Provide the [x, y] coordinate of the cell's center where the given text is located.  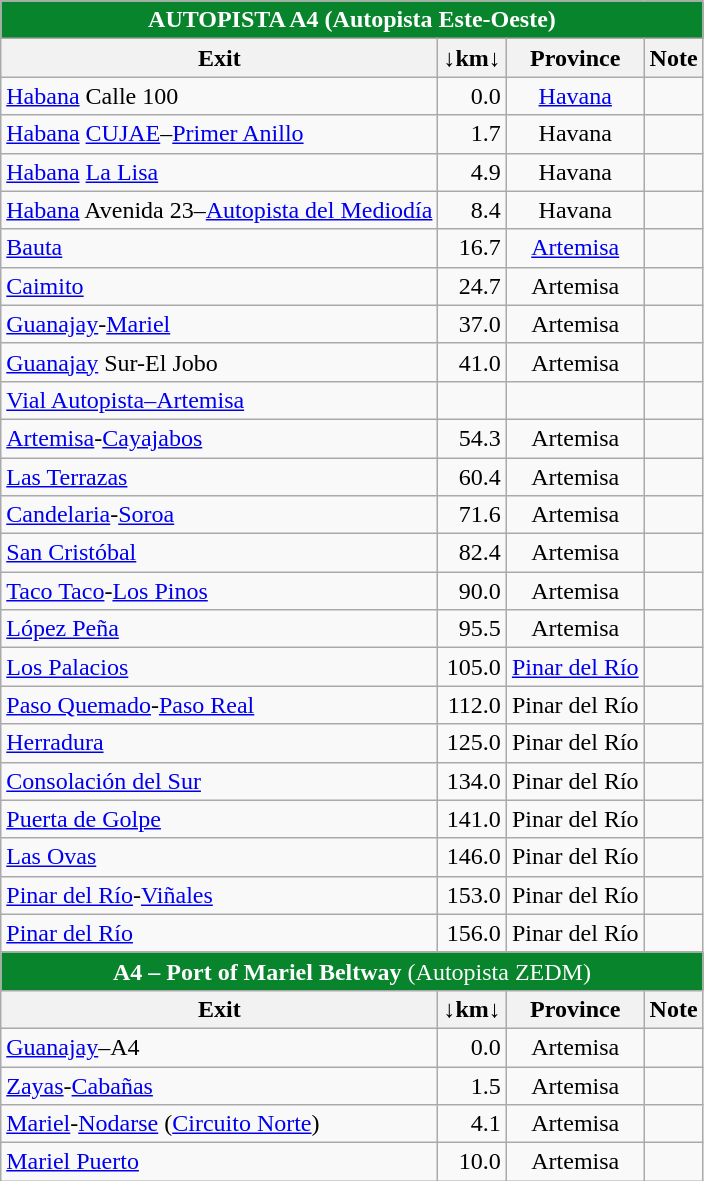
82.4 [472, 553]
Habana CUJAE–Primer Anillo [220, 134]
41.0 [472, 362]
141.0 [472, 819]
Candelaria-Soroa [220, 515]
Guanajay–A4 [220, 1047]
37.0 [472, 324]
Guanajay-Mariel [220, 324]
Las Ovas [220, 857]
AUTOPISTA A4 (Autopista Este-Oeste) [352, 20]
Habana Avenida 23–Autopista del Mediodía [220, 210]
125.0 [472, 743]
153.0 [472, 895]
Los Palacios [220, 667]
Bauta [220, 248]
A4 – Port of Mariel Beltway (Autopista ZEDM) [352, 971]
54.3 [472, 438]
Pinar del Río-Viñales [220, 895]
Caimito [220, 286]
San Cristóbal [220, 553]
Habana La Lisa [220, 172]
105.0 [472, 667]
Consolación del Sur [220, 781]
Guanajay Sur-El Jobo [220, 362]
Paso Quemado-Paso Real [220, 705]
Mariel-Nodarse (Circuito Norte) [220, 1124]
1.7 [472, 134]
Las Terrazas [220, 477]
71.6 [472, 515]
134.0 [472, 781]
1.5 [472, 1085]
Puerta de Golpe [220, 819]
Vial Autopista–Artemisa [220, 400]
146.0 [472, 857]
Artemisa-Cayajabos [220, 438]
López Peña [220, 629]
90.0 [472, 591]
Zayas-Cabañas [220, 1085]
24.7 [472, 286]
60.4 [472, 477]
Taco Taco-Los Pinos [220, 591]
4.9 [472, 172]
156.0 [472, 933]
112.0 [472, 705]
10.0 [472, 1162]
Herradura [220, 743]
16.7 [472, 248]
Habana Calle 100 [220, 96]
8.4 [472, 210]
4.1 [472, 1124]
95.5 [472, 629]
Mariel Puerto [220, 1162]
